Pinpoint the cell where the given text exists, returning its (X, Y) midpoint coordinate. 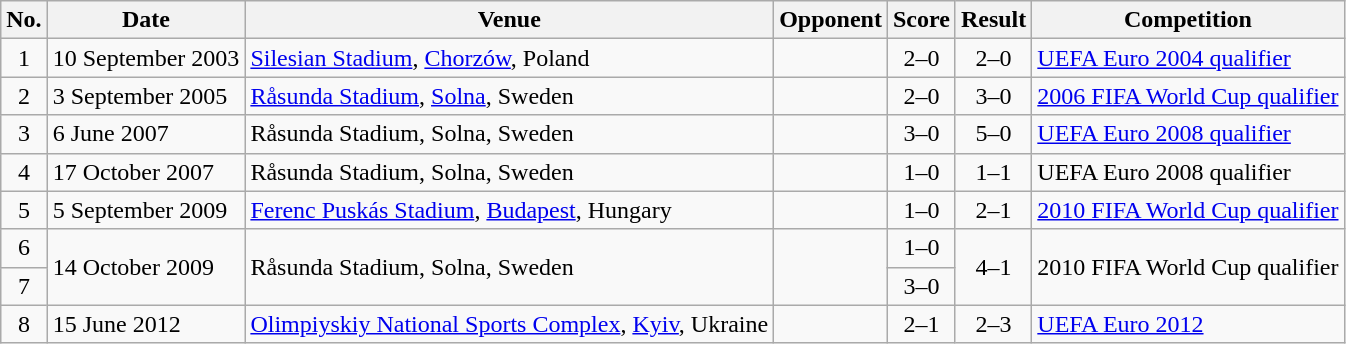
2–3 (993, 324)
10 September 2003 (146, 58)
2 (24, 96)
8 (24, 324)
3 September 2005 (146, 96)
1 (24, 58)
4–1 (993, 267)
Opponent (831, 20)
17 October 2007 (146, 172)
15 June 2012 (146, 324)
6 (24, 248)
1–1 (993, 172)
Olimpiyskiy National Sports Complex, Kyiv, Ukraine (510, 324)
2006 FIFA World Cup qualifier (1188, 96)
No. (24, 20)
4 (24, 172)
3 (24, 134)
6 June 2007 (146, 134)
5–0 (993, 134)
5 September 2009 (146, 210)
UEFA Euro 2012 (1188, 324)
Ferenc Puskás Stadium, Budapest, Hungary (510, 210)
Competition (1188, 20)
Score (921, 20)
Venue (510, 20)
UEFA Euro 2004 qualifier (1188, 58)
Date (146, 20)
Silesian Stadium, Chorzów, Poland (510, 58)
14 October 2009 (146, 267)
Result (993, 20)
5 (24, 210)
7 (24, 286)
